Provide the [x, y] coordinate of the cell's center where the given text is located.  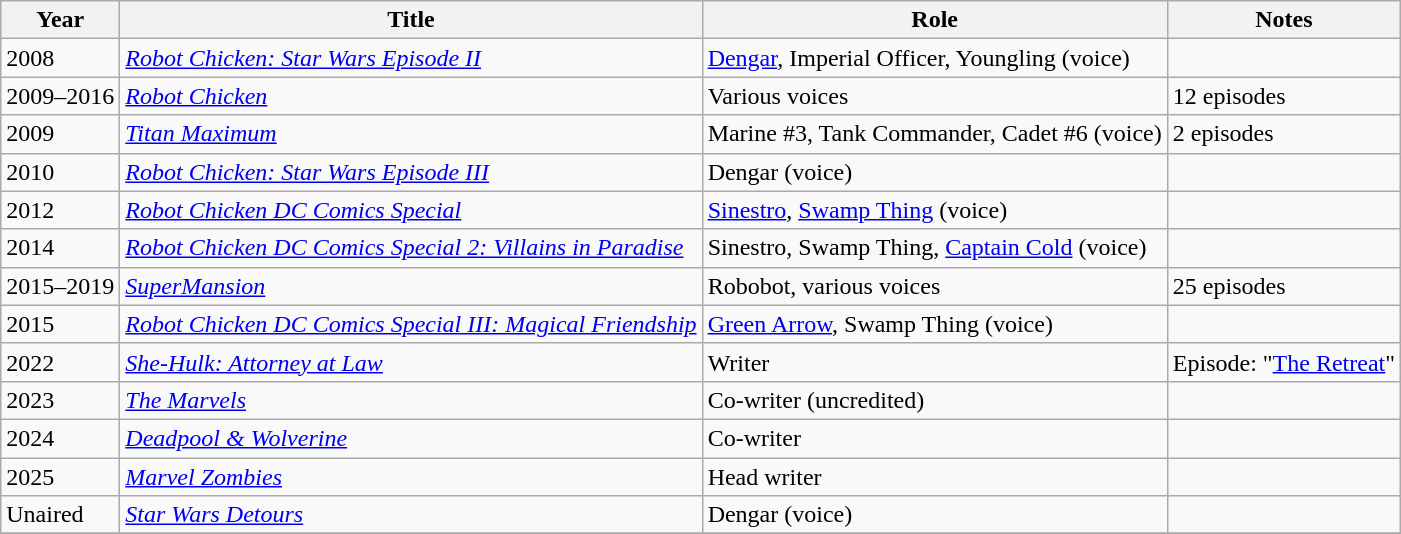
Deadpool & Wolverine [411, 438]
Star Wars Detours [411, 515]
Role [934, 20]
SuperMansion [411, 286]
2008 [60, 58]
Robot Chicken DC Comics Special III: Magical Friendship [411, 324]
2023 [60, 400]
2009 [60, 134]
Robobot, various voices [934, 286]
Co-writer (uncredited) [934, 400]
Head writer [934, 477]
Year [60, 20]
12 episodes [1284, 96]
Writer [934, 362]
Robot Chicken [411, 96]
Robot Chicken: Star Wars Episode II [411, 58]
2012 [60, 210]
Co-writer [934, 438]
2009–2016 [60, 96]
The Marvels [411, 400]
Green Arrow, Swamp Thing (voice) [934, 324]
2015–2019 [60, 286]
Robot Chicken DC Comics Special 2: Villains in Paradise [411, 248]
2022 [60, 362]
Sinestro, Swamp Thing (voice) [934, 210]
Unaired [60, 515]
Marine #3, Tank Commander, Cadet #6 (voice) [934, 134]
Sinestro, Swamp Thing, Captain Cold (voice) [934, 248]
25 episodes [1284, 286]
Title [411, 20]
2 episodes [1284, 134]
Marvel Zombies [411, 477]
2025 [60, 477]
2010 [60, 172]
2015 [60, 324]
Episode: "The Retreat" [1284, 362]
Notes [1284, 20]
Robot Chicken: Star Wars Episode III [411, 172]
Dengar, Imperial Officer, Youngling (voice) [934, 58]
She-Hulk: Attorney at Law [411, 362]
2014 [60, 248]
Titan Maximum [411, 134]
Various voices [934, 96]
2024 [60, 438]
Robot Chicken DC Comics Special [411, 210]
